Capture the cell that displays the provided text and extract its (X, Y) central coordinate. 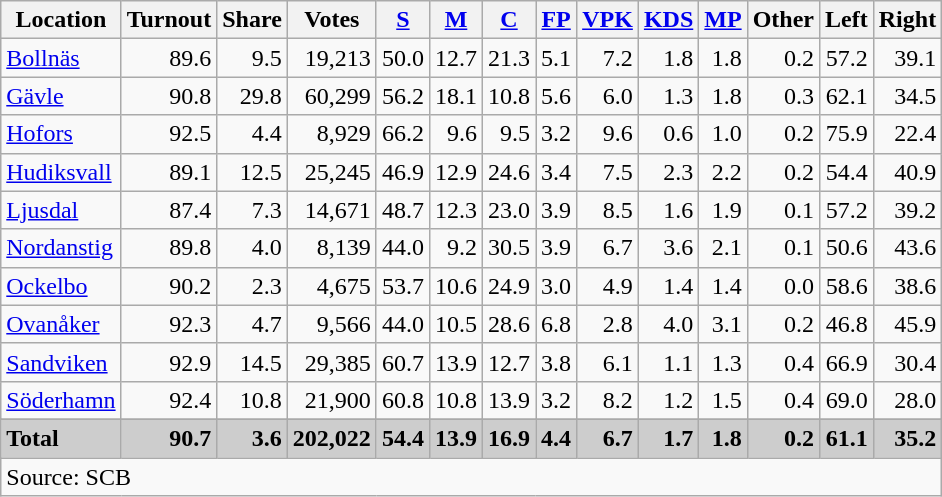
66.2 (402, 134)
10.5 (456, 324)
2.1 (723, 248)
Nordanstig (61, 248)
Ovanåker (61, 324)
M (456, 20)
10.6 (456, 286)
90.7 (169, 438)
60,299 (332, 96)
9,566 (332, 324)
34.5 (907, 96)
Gävle (61, 96)
6.8 (556, 324)
53.7 (402, 286)
90.8 (169, 96)
MP (723, 20)
89.1 (169, 172)
60.8 (402, 400)
Right (907, 20)
23.0 (510, 210)
Bollnäs (61, 58)
Söderhamn (61, 400)
6.0 (608, 96)
1.5 (723, 400)
43.6 (907, 248)
7.5 (608, 172)
3.1 (723, 324)
VPK (608, 20)
1.0 (723, 134)
46.9 (402, 172)
Votes (332, 20)
3.0 (556, 286)
8,929 (332, 134)
16.9 (510, 438)
40.9 (907, 172)
6.1 (608, 362)
202,022 (332, 438)
4.7 (252, 324)
87.4 (169, 210)
Share (252, 20)
28.0 (907, 400)
1.1 (668, 362)
56.2 (402, 96)
2.2 (723, 172)
48.7 (402, 210)
24.6 (510, 172)
89.6 (169, 58)
60.7 (402, 362)
Sandviken (61, 362)
62.1 (847, 96)
Location (61, 20)
18.1 (456, 96)
0.6 (668, 134)
38.6 (907, 286)
3.4 (556, 172)
14.5 (252, 362)
Ockelbo (61, 286)
69.0 (847, 400)
2.8 (608, 324)
14,671 (332, 210)
35.2 (907, 438)
30.4 (907, 362)
5.6 (556, 96)
8.5 (608, 210)
66.9 (847, 362)
89.8 (169, 248)
Hofors (61, 134)
Source: SCB (472, 477)
28.6 (510, 324)
19,213 (332, 58)
39.1 (907, 58)
24.9 (510, 286)
Turnout (169, 20)
92.5 (169, 134)
1.9 (723, 210)
8,139 (332, 248)
45.9 (907, 324)
KDS (668, 20)
92.3 (169, 324)
90.2 (169, 286)
9.2 (456, 248)
29.8 (252, 96)
1.2 (668, 400)
21,900 (332, 400)
12.3 (456, 210)
S (402, 20)
4.9 (608, 286)
12.5 (252, 172)
7.2 (608, 58)
7.3 (252, 210)
Hudiksvall (61, 172)
3.8 (556, 362)
92.4 (169, 400)
22.4 (907, 134)
75.9 (847, 134)
5.1 (556, 58)
61.1 (847, 438)
0.0 (783, 286)
46.8 (847, 324)
12.9 (456, 172)
30.5 (510, 248)
50.6 (847, 248)
8.2 (608, 400)
4,675 (332, 286)
58.6 (847, 286)
C (510, 20)
Ljusdal (61, 210)
Other (783, 20)
Total (61, 438)
25,245 (332, 172)
1.7 (668, 438)
92.9 (169, 362)
39.2 (907, 210)
50.0 (402, 58)
21.3 (510, 58)
Left (847, 20)
1.6 (668, 210)
FP (556, 20)
0.3 (783, 96)
29,385 (332, 362)
